Determine the (X, Y) coordinate at the center of the cell enclosing the given text.  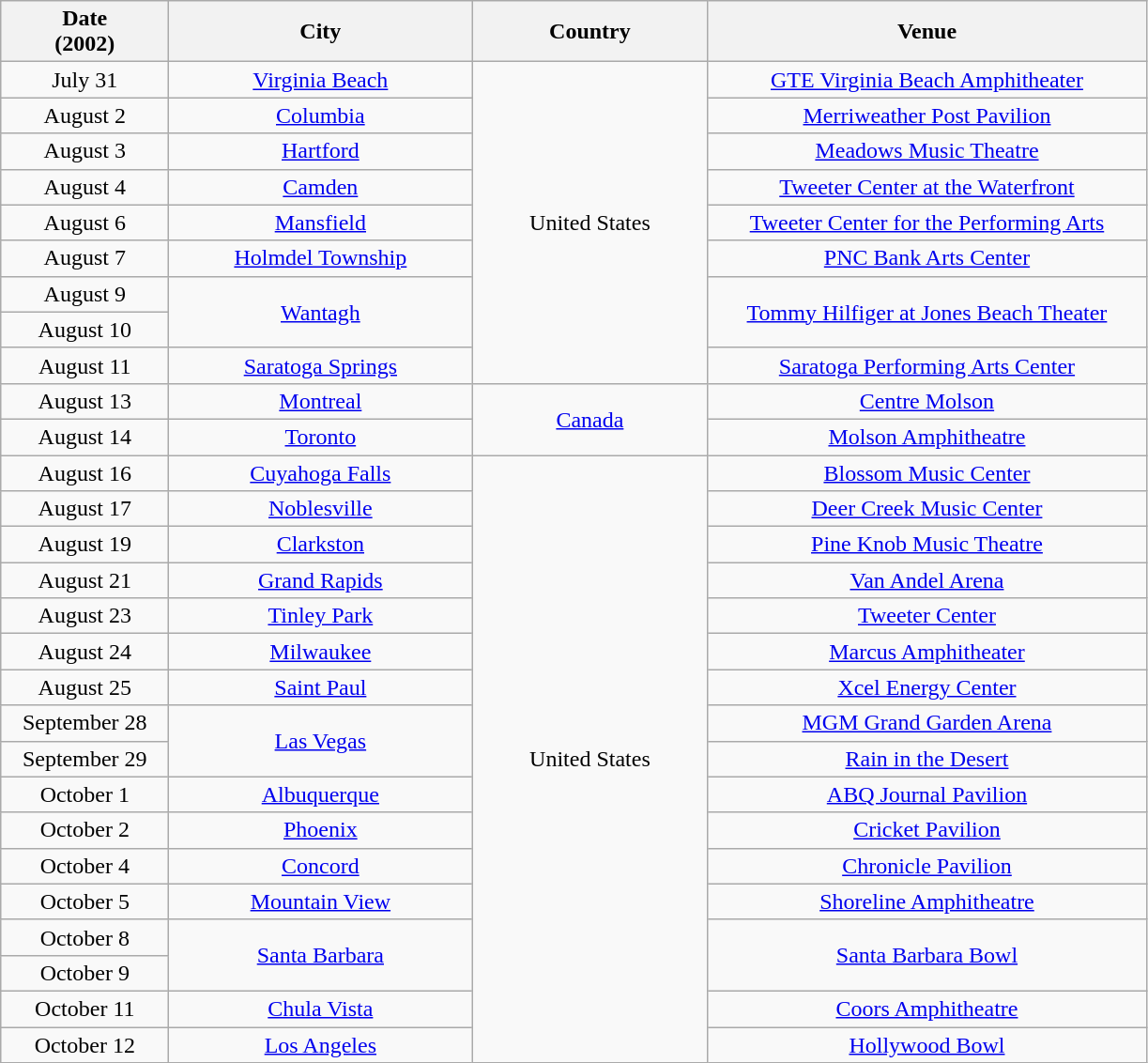
Montreal (321, 401)
ABQ Journal Pavilion (927, 794)
September 28 (84, 723)
August 24 (84, 652)
Van Andel Arena (927, 580)
August 16 (84, 472)
August 14 (84, 437)
Rain in the Desert (927, 759)
Mansfield (321, 223)
October 12 (84, 1045)
Milwaukee (321, 652)
Tommy Hilfiger at Jones Beach Theater (927, 312)
Tweeter Center for the Performing Arts (927, 223)
Grand Rapids (321, 580)
October 11 (84, 1009)
City (321, 32)
Cricket Pavilion (927, 830)
Venue (927, 32)
Los Angeles (321, 1045)
August 9 (84, 294)
October 5 (84, 901)
Hartford (321, 151)
Date(2002) (84, 32)
October 2 (84, 830)
Saint Paul (321, 687)
October 8 (84, 937)
Chula Vista (321, 1009)
Saratoga Performing Arts Center (927, 365)
Molson Amphitheatre (927, 437)
Wantagh (321, 312)
Saratoga Springs (321, 365)
Holmdel Township (321, 258)
August 21 (84, 580)
Phoenix (321, 830)
Concord (321, 866)
August 19 (84, 545)
Xcel Energy Center (927, 687)
Country (589, 32)
Toronto (321, 437)
August 10 (84, 330)
October 1 (84, 794)
Mountain View (321, 901)
September 29 (84, 759)
Las Vegas (321, 741)
Centre Molson (927, 401)
July 31 (84, 80)
August 3 (84, 151)
August 2 (84, 116)
Tweeter Center (927, 616)
Camden (321, 187)
August 17 (84, 509)
Columbia (321, 116)
Canada (589, 419)
October 4 (84, 866)
Blossom Music Center (927, 472)
Hollywood Bowl (927, 1045)
PNC Bank Arts Center (927, 258)
August 11 (84, 365)
Tweeter Center at the Waterfront (927, 187)
Tinley Park (321, 616)
Shoreline Amphitheatre (927, 901)
Albuquerque (321, 794)
Santa Barbara Bowl (927, 955)
Cuyahoga Falls (321, 472)
August 7 (84, 258)
Chronicle Pavilion (927, 866)
August 13 (84, 401)
Santa Barbara (321, 955)
August 4 (84, 187)
Coors Amphitheatre (927, 1009)
Pine Knob Music Theatre (927, 545)
Virginia Beach (321, 80)
Meadows Music Theatre (927, 151)
Merriweather Post Pavilion (927, 116)
August 6 (84, 223)
August 25 (84, 687)
Marcus Amphitheater (927, 652)
Noblesville (321, 509)
MGM Grand Garden Arena (927, 723)
Clarkston (321, 545)
GTE Virginia Beach Amphitheater (927, 80)
October 9 (84, 973)
Deer Creek Music Center (927, 509)
August 23 (84, 616)
